Pinpoint the cell where the given text exists, returning its (x, y) midpoint coordinate. 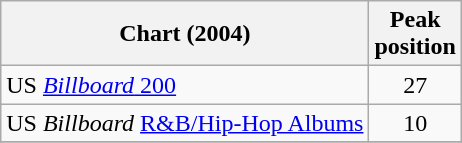
Peakposition (415, 34)
US Billboard R&B/Hip-Hop Albums (185, 123)
10 (415, 123)
Chart (2004) (185, 34)
27 (415, 85)
US Billboard 200 (185, 85)
